Find where the given text appears and provide that cell's center as [x, y] coordinate. 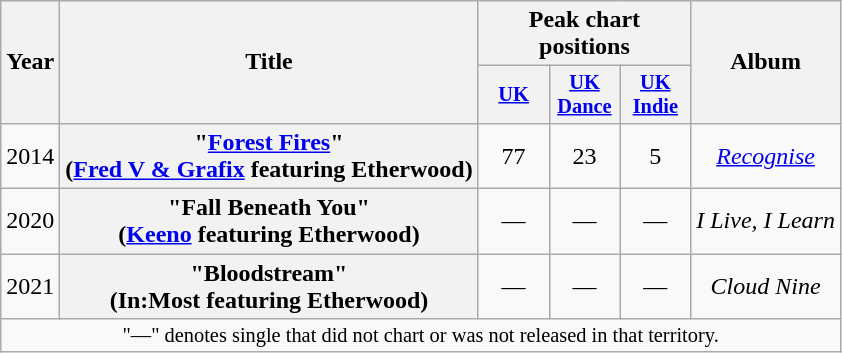
Title [269, 62]
5 [656, 156]
UK [514, 95]
"Fall Beneath You"(Keeno featuring Etherwood) [269, 222]
"Bloodstream"(In:Most featuring Etherwood) [269, 286]
2020 [30, 222]
Year [30, 62]
UKIndie [656, 95]
Recognise [766, 156]
77 [514, 156]
"—" denotes single that did not chart or was not released in that territory. [421, 336]
2021 [30, 286]
23 [584, 156]
Album [766, 62]
Cloud Nine [766, 286]
UKDance [584, 95]
"Forest Fires"(Fred V & Grafix featuring Etherwood) [269, 156]
2014 [30, 156]
I Live, I Learn [766, 222]
Peak chart positions [584, 34]
